Search for the cell housing the specified text and yield its (X, Y) center coordinate. 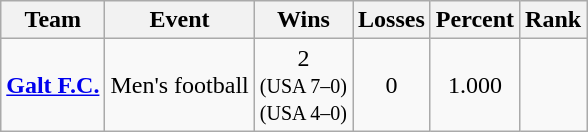
Percent (474, 20)
Galt F.C. (53, 85)
1.000 (474, 85)
Men's football (180, 85)
Event (180, 20)
Losses (392, 20)
Rank (554, 20)
0 (392, 85)
2 (USA 7–0) (USA 4–0) (303, 85)
Wins (303, 20)
Team (53, 20)
